Locate the cell with the specified text and output its [X, Y] center coordinate. 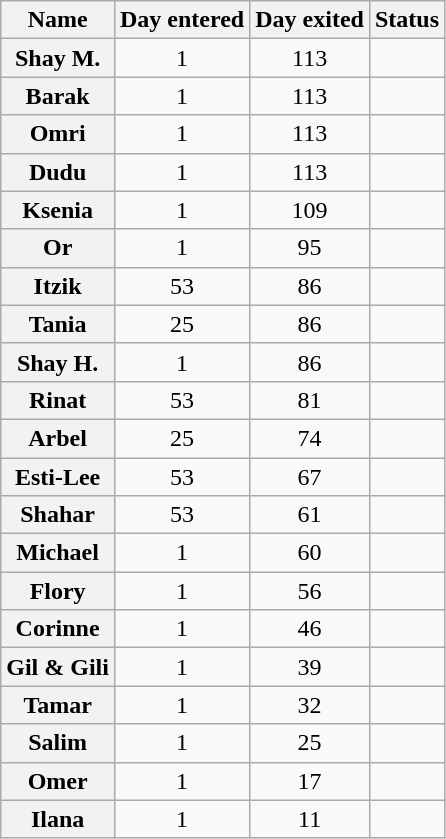
39 [310, 667]
Dudu [58, 172]
Salim [58, 743]
Day entered [182, 20]
Ksenia [58, 210]
Omer [58, 781]
Shay M. [58, 58]
Status [406, 20]
Tania [58, 324]
60 [310, 553]
Corinne [58, 629]
56 [310, 591]
61 [310, 515]
81 [310, 400]
Day exited [310, 20]
109 [310, 210]
Name [58, 20]
32 [310, 705]
11 [310, 819]
Barak [58, 96]
Michael [58, 553]
Or [58, 248]
Tamar [58, 705]
Shahar [58, 515]
Shay H. [58, 362]
Ilana [58, 819]
95 [310, 248]
Arbel [58, 438]
Gil & Gili [58, 667]
Omri [58, 134]
Itzik [58, 286]
Esti-Lee [58, 477]
74 [310, 438]
Flory [58, 591]
46 [310, 629]
Rinat [58, 400]
67 [310, 477]
17 [310, 781]
